For the text-containing cell, return its midpoint in [X, Y] coordinate format. 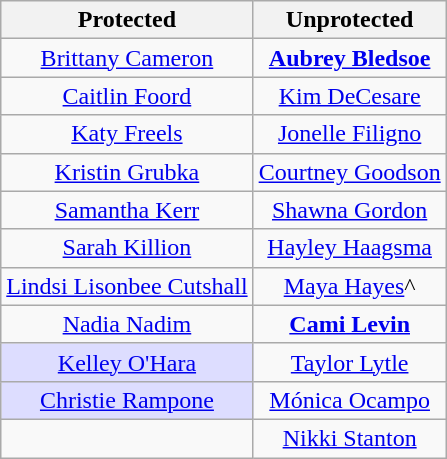
Kristin Grubka [127, 172]
Jonelle Filigno [350, 134]
Caitlin Foord [127, 96]
Samantha Kerr [127, 210]
Shawna Gordon [350, 210]
Lindsi Lisonbee Cutshall [127, 286]
Hayley Haagsma [350, 248]
Christie Rampone [127, 400]
Sarah Killion [127, 248]
Nadia Nadim [127, 324]
Taylor Lytle [350, 362]
Cami Levin [350, 324]
Nikki Stanton [350, 438]
Brittany Cameron [127, 58]
Courtney Goodson [350, 172]
Mónica Ocampo [350, 400]
Aubrey Bledsoe [350, 58]
Maya Hayes^ [350, 286]
Kim DeCesare [350, 96]
Unprotected [350, 20]
Protected [127, 20]
Kelley O'Hara [127, 362]
Katy Freels [127, 134]
